From the cell containing the given text, extract its center point as (x, y) coordinate. 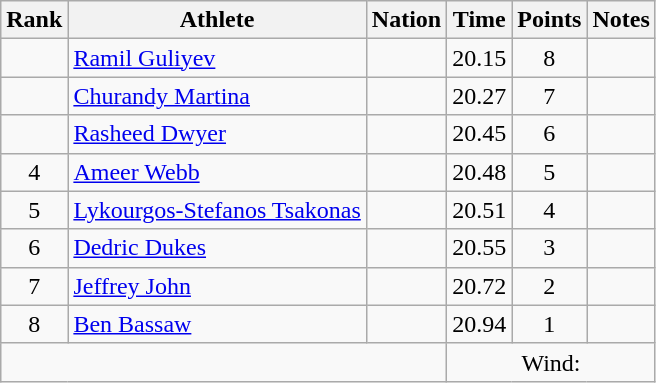
Nation (406, 20)
Time (480, 20)
Wind: (552, 362)
Jeffrey John (217, 286)
20.48 (480, 172)
1 (550, 324)
20.15 (480, 58)
Rasheed Dwyer (217, 134)
3 (550, 248)
20.51 (480, 210)
Athlete (217, 20)
Ramil Guliyev (217, 58)
Ben Bassaw (217, 324)
Churandy Martina (217, 96)
20.27 (480, 96)
20.72 (480, 286)
Rank (34, 20)
Ameer Webb (217, 172)
Dedric Dukes (217, 248)
20.94 (480, 324)
2 (550, 286)
Notes (621, 20)
20.45 (480, 134)
Points (550, 20)
20.55 (480, 248)
Lykourgos-Stefanos Tsakonas (217, 210)
